Pinpoint the cell where the given text exists, returning its [X, Y] midpoint coordinate. 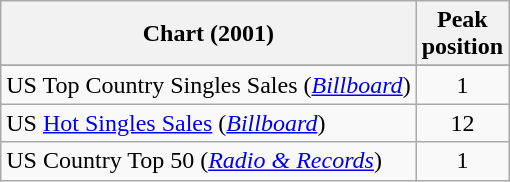
Chart (2001) [208, 34]
US Hot Singles Sales (Billboard) [208, 123]
Peakposition [462, 34]
US Country Top 50 (Radio & Records) [208, 161]
12 [462, 123]
US Top Country Singles Sales (Billboard) [208, 85]
